Return the (X, Y) coordinate for the center point of the cell that contains the specified text.  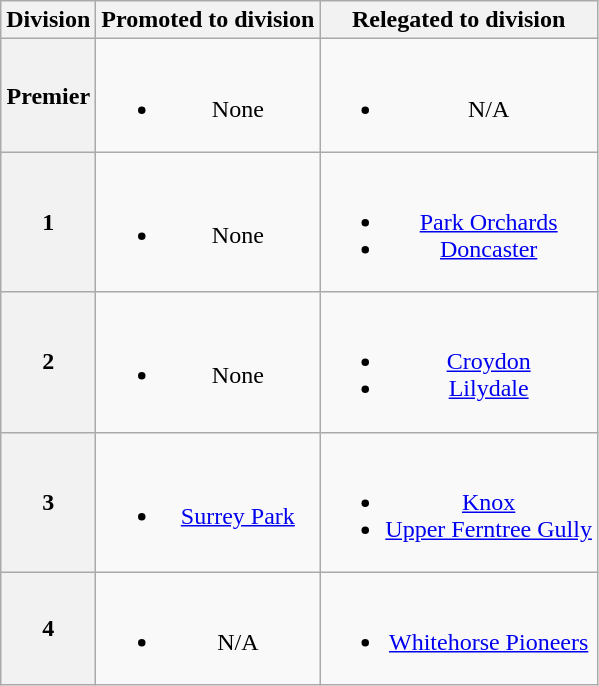
3 (48, 502)
KnoxUpper Ferntree Gully (459, 502)
2 (48, 362)
Relegated to division (459, 20)
Premier (48, 96)
Promoted to division (208, 20)
Park OrchardsDoncaster (459, 222)
Division (48, 20)
CroydonLilydale (459, 362)
1 (48, 222)
4 (48, 628)
Whitehorse Pioneers (459, 628)
Surrey Park (208, 502)
